For the text-containing cell, return its midpoint in [X, Y] coordinate format. 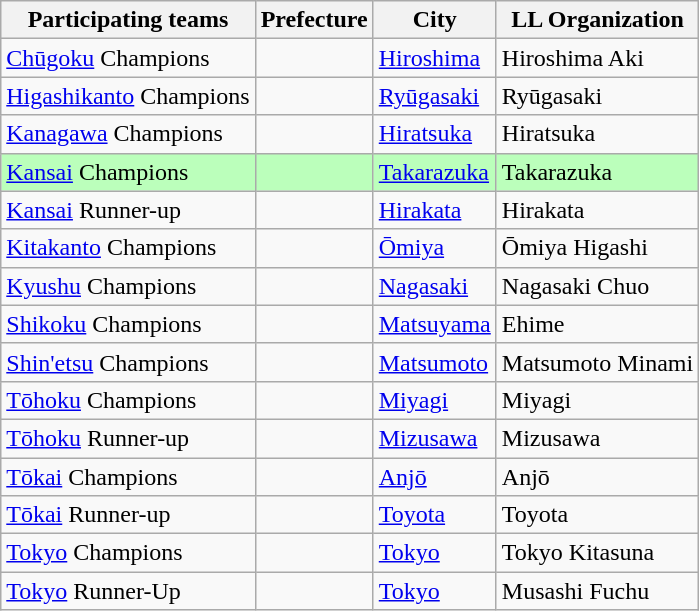
Matsuyama [434, 324]
Kansai Champions [128, 172]
Kansai Runner-up [128, 210]
LL Organization [597, 20]
Participating teams [128, 20]
Hiroshima [434, 58]
Tokyo Runner-Up [128, 591]
Tōkai Champions [128, 477]
Tōhoku Runner-up [128, 438]
Higashikanto Champions [128, 96]
Kitakanto Champions [128, 248]
Tōhoku Champions [128, 400]
Ehime [597, 324]
Shin'etsu Champions [128, 362]
Chūgoku Champions [128, 58]
Matsumoto Minami [597, 362]
Kanagawa Champions [128, 134]
Nagasaki Chuo [597, 286]
Tōkai Runner-up [128, 515]
Musashi Fuchu [597, 591]
Tokyo Champions [128, 553]
Hiroshima Aki [597, 58]
Kyushu Champions [128, 286]
Shikoku Champions [128, 324]
City [434, 20]
Ōmiya [434, 248]
Matsumoto [434, 362]
Ōmiya Higashi [597, 248]
Nagasaki [434, 286]
Prefecture [314, 20]
Tokyo Kitasuna [597, 553]
